Determine the [x, y] coordinate at the center of the cell enclosing the given text.  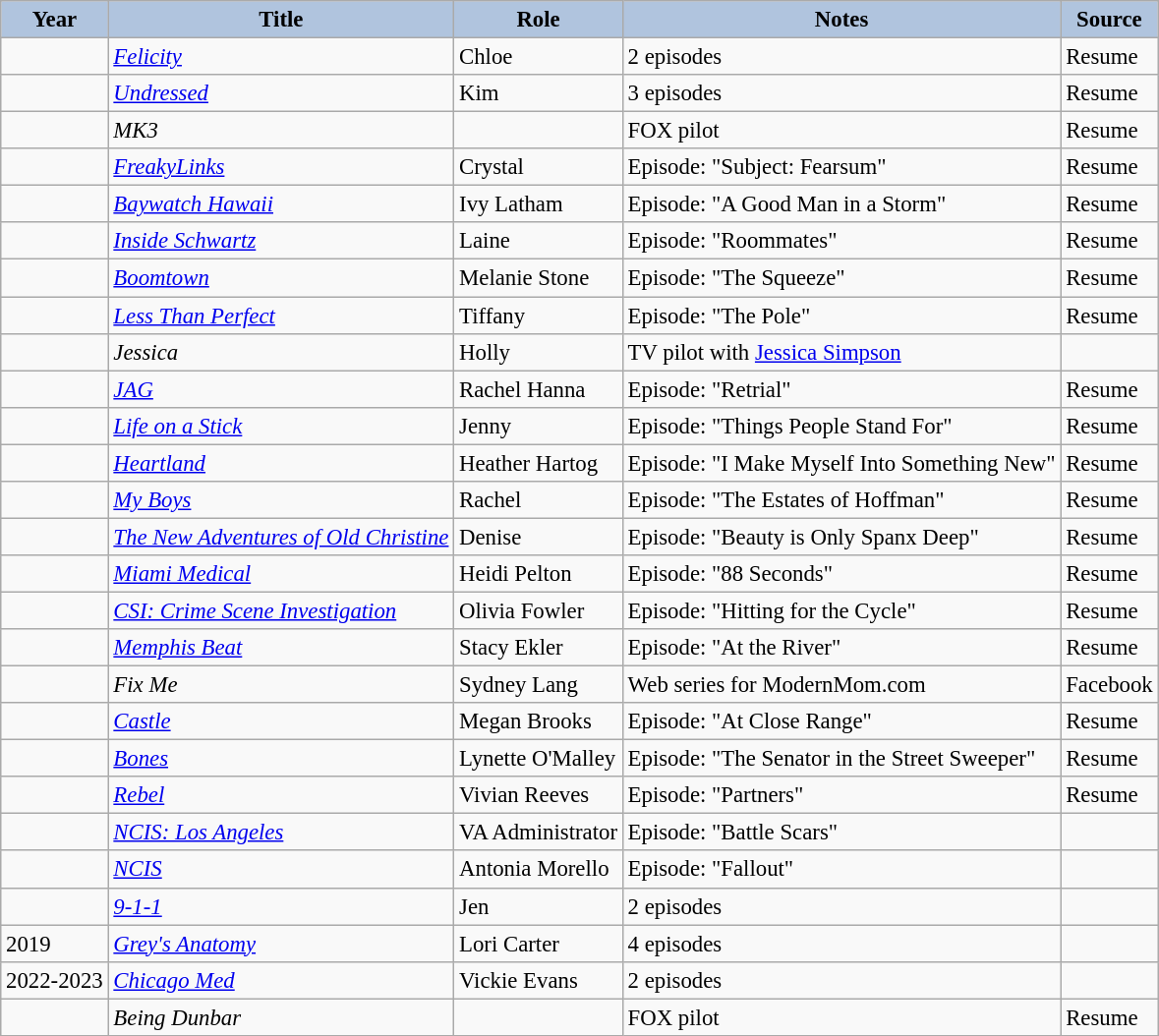
Lynette O'Malley [539, 759]
Rebel [281, 795]
Sydney Lang [539, 685]
Boomtown [281, 278]
Vickie Evans [539, 980]
Less Than Perfect [281, 316]
Fix Me [281, 685]
Crystal [539, 167]
9-1-1 [281, 906]
NCIS: Los Angeles [281, 833]
Laine [539, 241]
Inside Schwartz [281, 241]
Notes [841, 20]
Tiffany [539, 316]
Kim [539, 93]
FreakyLinks [281, 167]
Year [55, 20]
Rachel [539, 500]
Megan Brooks [539, 721]
Chicago Med [281, 980]
Episode: "Things People Stand For" [841, 426]
Web series for ModernMom.com [841, 685]
Jenny [539, 426]
Jessica [281, 352]
Being Dunbar [281, 1017]
Chloe [539, 57]
MK3 [281, 131]
4 episodes [841, 944]
Episode: "The Squeeze" [841, 278]
Episode: "At the River" [841, 648]
Episode: "A Good Man in a Storm" [841, 204]
Life on a Stick [281, 426]
Denise [539, 537]
JAG [281, 389]
Baywatch Hawaii [281, 204]
Episode: "Fallout" [841, 870]
Melanie Stone [539, 278]
Role [539, 20]
Episode: "Partners" [841, 795]
NCIS [281, 870]
Episode: "Retrial" [841, 389]
Vivian Reeves [539, 795]
Miami Medical [281, 574]
Episode: "Beauty is Only Spanx Deep" [841, 537]
Heather Hartog [539, 463]
Stacy Ekler [539, 648]
Episode: "Subject: Fearsum" [841, 167]
Memphis Beat [281, 648]
Jen [539, 906]
My Boys [281, 500]
2022-2023 [55, 980]
Episode: "The Pole" [841, 316]
Episode: "88 Seconds" [841, 574]
Episode: "I Make Myself Into Something New" [841, 463]
VA Administrator [539, 833]
Episode: "Battle Scars" [841, 833]
2019 [55, 944]
Episode: "At Close Range" [841, 721]
Holly [539, 352]
Felicity [281, 57]
Heidi Pelton [539, 574]
Heartland [281, 463]
Episode: "Hitting for the Cycle" [841, 610]
Olivia Fowler [539, 610]
Grey's Anatomy [281, 944]
Episode: "The Senator in the Street Sweeper" [841, 759]
Lori Carter [539, 944]
TV pilot with Jessica Simpson [841, 352]
Ivy Latham [539, 204]
Antonia Morello [539, 870]
Rachel Hanna [539, 389]
Bones [281, 759]
Undressed [281, 93]
Castle [281, 721]
CSI: Crime Scene Investigation [281, 610]
Episode: "The Estates of Hoffman" [841, 500]
Facebook [1109, 685]
Title [281, 20]
Episode: "Roommates" [841, 241]
The New Adventures of Old Christine [281, 537]
Source [1109, 20]
3 episodes [841, 93]
